Locate the cell with the specified text and output its (x, y) center coordinate. 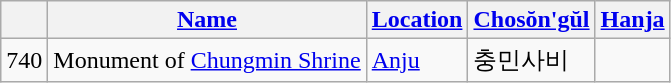
Chosŏn'gŭl (532, 20)
Name (207, 20)
충민사비 (532, 60)
Hanja (632, 20)
Monument of Chungmin Shrine (207, 60)
740 (24, 60)
Anju (417, 60)
Location (417, 20)
